From the cell containing the given text, extract its center point as [x, y] coordinate. 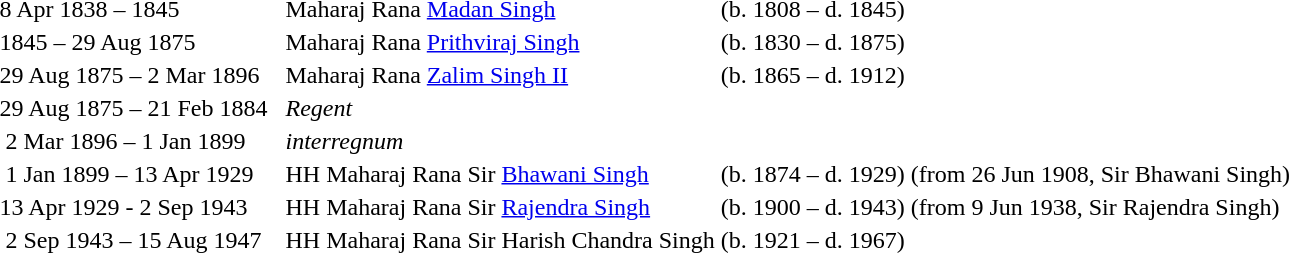
interregnum [500, 141]
HH Maharaj Rana Sir Rajendra Singh [500, 207]
Regent [500, 108]
Maharaj Rana Zalim Singh II [500, 75]
Maharaj Rana Prithviraj Singh [500, 42]
HH Maharaj Rana Sir Bhawani Singh [500, 174]
